Locate the cell with the specified text and output its (x, y) center coordinate. 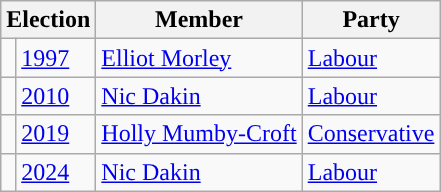
Elliot Morley (199, 58)
2010 (56, 96)
Member (199, 20)
2024 (56, 172)
Conservative (371, 134)
Holly Mumby-Croft (199, 134)
2019 (56, 134)
Election (48, 20)
Party (371, 20)
1997 (56, 58)
